For the text-containing cell, return its midpoint in [x, y] coordinate format. 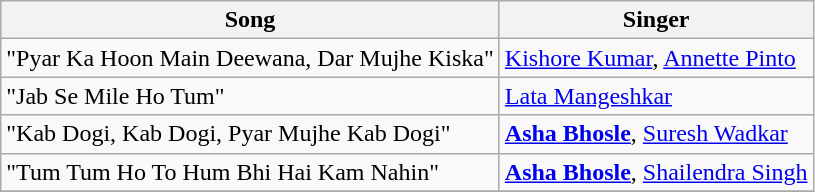
Lata Mangeshkar [656, 96]
Kishore Kumar, Annette Pinto [656, 58]
Asha Bhosle, Shailendra Singh [656, 172]
"Jab Se Mile Ho Tum" [250, 96]
Singer [656, 20]
Song [250, 20]
Asha Bhosle, Suresh Wadkar [656, 134]
"Pyar Ka Hoon Main Deewana, Dar Mujhe Kiska" [250, 58]
"Tum Tum Ho To Hum Bhi Hai Kam Nahin" [250, 172]
"Kab Dogi, Kab Dogi, Pyar Mujhe Kab Dogi" [250, 134]
